Output the [x, y] coordinate of the center of the cell containing the given text.  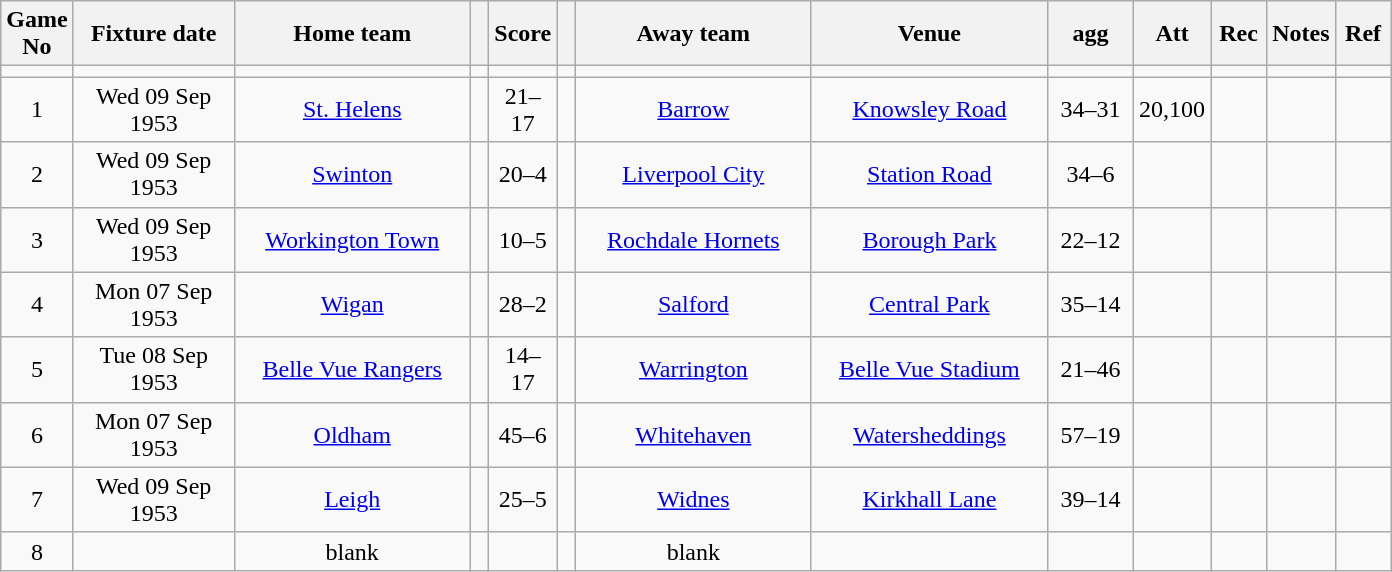
Watersheddings [929, 434]
14–17 [523, 370]
7 [37, 500]
25–5 [523, 500]
5 [37, 370]
21–46 [1090, 370]
Belle Vue Rangers [352, 370]
Salford [693, 304]
Fixture date [154, 34]
10–5 [523, 240]
Barrow [693, 110]
Away team [693, 34]
Ref [1363, 34]
6 [37, 434]
Widnes [693, 500]
Borough Park [929, 240]
20–4 [523, 174]
Kirkhall Lane [929, 500]
1 [37, 110]
45–6 [523, 434]
Central Park [929, 304]
Score [523, 34]
agg [1090, 34]
Workington Town [352, 240]
Whitehaven [693, 434]
Notes [1301, 34]
Warrington [693, 370]
22–12 [1090, 240]
Leigh [352, 500]
Wigan [352, 304]
20,100 [1172, 110]
57–19 [1090, 434]
Rochdale Hornets [693, 240]
28–2 [523, 304]
Rec [1239, 34]
Liverpool City [693, 174]
34–6 [1090, 174]
Oldham [352, 434]
St. Helens [352, 110]
Game No [37, 34]
Belle Vue Stadium [929, 370]
8 [37, 551]
Knowsley Road [929, 110]
Station Road [929, 174]
Swinton [352, 174]
34–31 [1090, 110]
39–14 [1090, 500]
4 [37, 304]
Att [1172, 34]
35–14 [1090, 304]
Venue [929, 34]
3 [37, 240]
Tue 08 Sep 1953 [154, 370]
21–17 [523, 110]
2 [37, 174]
Home team [352, 34]
